Determine the (x, y) coordinate at the center of the cell enclosing the given text.  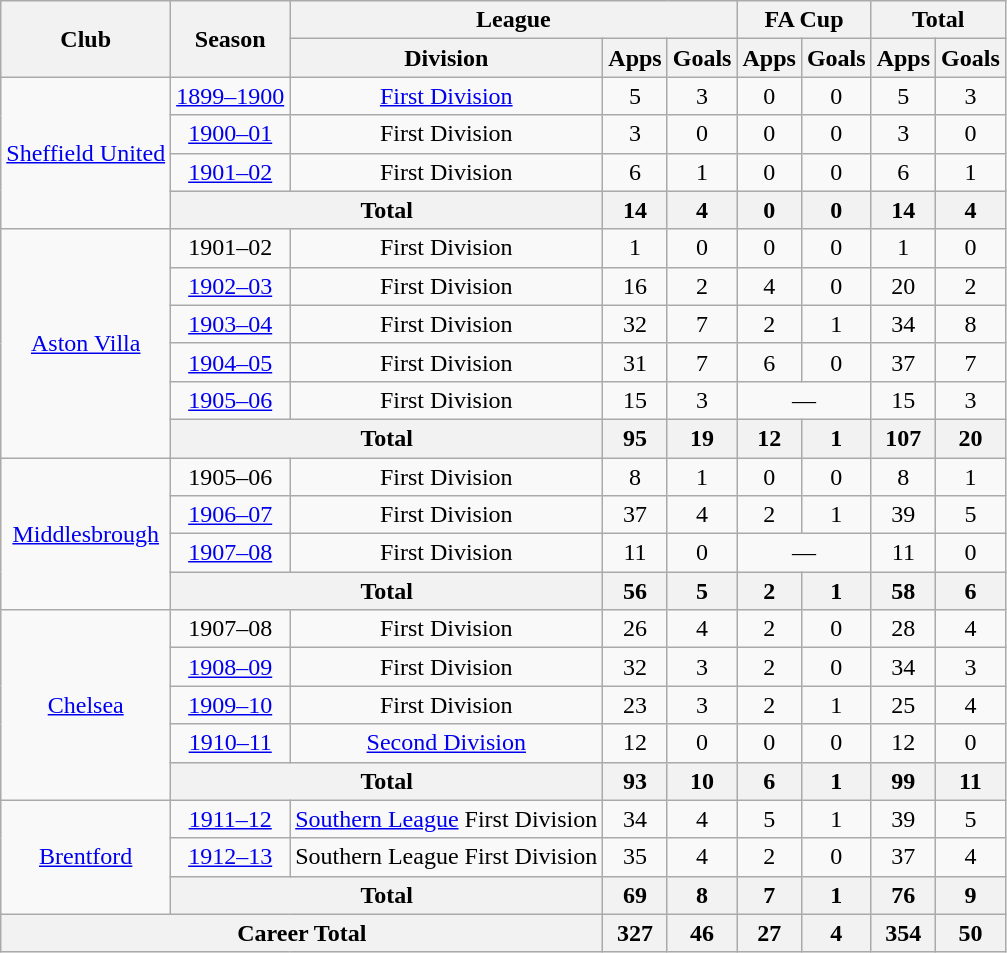
Division (446, 58)
Season (230, 39)
1909–10 (230, 705)
1906–07 (230, 515)
1900–01 (230, 134)
28 (903, 629)
58 (903, 591)
27 (769, 933)
Career Total (302, 933)
50 (971, 933)
League (514, 20)
1912–13 (230, 857)
31 (635, 362)
1911–12 (230, 819)
FA Cup (804, 20)
1902–03 (230, 286)
Middlesbrough (86, 534)
25 (903, 705)
1903–04 (230, 324)
Aston Villa (86, 343)
19 (702, 438)
Club (86, 39)
1908–09 (230, 667)
1899–1900 (230, 96)
1910–11 (230, 743)
10 (702, 781)
56 (635, 591)
16 (635, 286)
35 (635, 857)
69 (635, 895)
Second Division (446, 743)
327 (635, 933)
95 (635, 438)
9 (971, 895)
Chelsea (86, 705)
107 (903, 438)
76 (903, 895)
354 (903, 933)
26 (635, 629)
99 (903, 781)
93 (635, 781)
46 (702, 933)
1904–05 (230, 362)
Brentford (86, 857)
23 (635, 705)
Sheffield United (86, 153)
